Detect which cell encompasses the target text, then output its (X, Y) center coordinate. 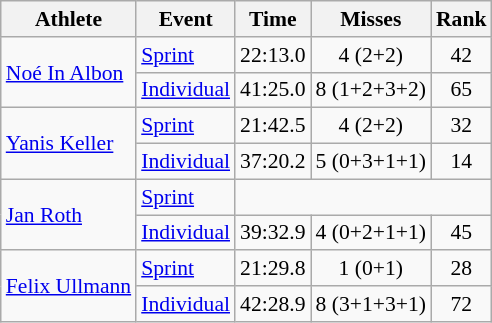
28 (462, 269)
Misses (371, 19)
39:32.9 (272, 233)
45 (462, 233)
42 (462, 55)
42:28.9 (272, 304)
21:42.5 (272, 126)
8 (1+2+3+2) (371, 90)
Jan Roth (68, 214)
32 (462, 126)
Noé In Albon (68, 72)
Athlete (68, 19)
41:25.0 (272, 90)
1 (0+1) (371, 269)
72 (462, 304)
14 (462, 162)
37:20.2 (272, 162)
Yanis Keller (68, 144)
4 (0+2+1+1) (371, 233)
Felix Ullmann (68, 286)
Rank (462, 19)
65 (462, 90)
5 (0+3+1+1) (371, 162)
21:29.8 (272, 269)
Time (272, 19)
8 (3+1+3+1) (371, 304)
Event (186, 19)
22:13.0 (272, 55)
